Capture the cell that displays the provided text and extract its [x, y] central coordinate. 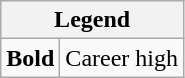
Bold [30, 58]
Legend [92, 20]
Career high [122, 58]
